Output the (x, y) coordinate of the center of the cell containing the given text.  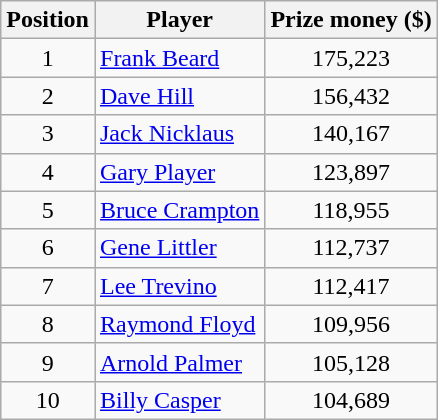
9 (48, 362)
10 (48, 400)
Arnold Palmer (179, 362)
112,737 (351, 248)
6 (48, 248)
156,432 (351, 96)
Lee Trevino (179, 286)
Prize money ($) (351, 20)
112,417 (351, 286)
Player (179, 20)
104,689 (351, 400)
Frank Beard (179, 58)
123,897 (351, 172)
Billy Casper (179, 400)
7 (48, 286)
1 (48, 58)
Gary Player (179, 172)
Dave Hill (179, 96)
2 (48, 96)
Raymond Floyd (179, 324)
4 (48, 172)
175,223 (351, 58)
3 (48, 134)
Gene Littler (179, 248)
Bruce Crampton (179, 210)
Position (48, 20)
8 (48, 324)
5 (48, 210)
Jack Nicklaus (179, 134)
118,955 (351, 210)
109,956 (351, 324)
105,128 (351, 362)
140,167 (351, 134)
